Extract the (X, Y) coordinate from the center of the cell holding the provided text.  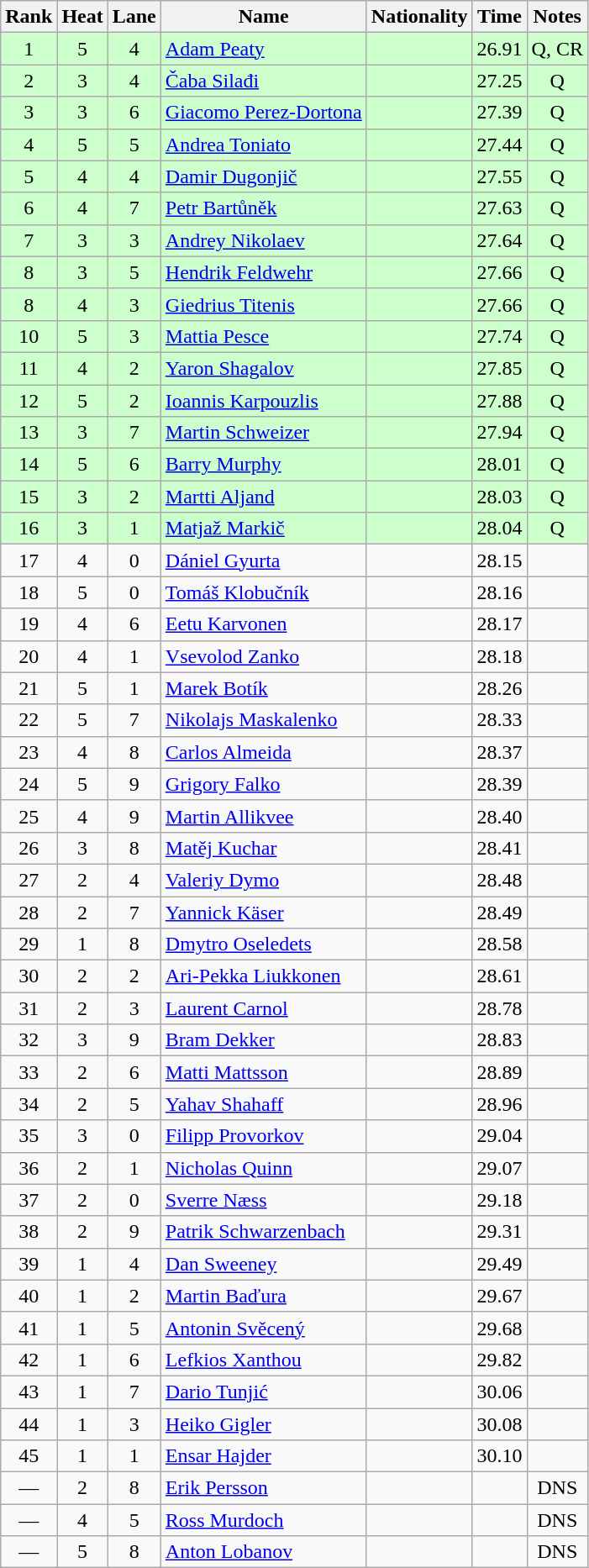
30 (29, 976)
29.68 (499, 1328)
28.37 (499, 752)
16 (29, 529)
29.18 (499, 1200)
27.39 (499, 113)
Dan Sweeney (264, 1264)
Barry Murphy (264, 465)
Matti Mattsson (264, 1072)
Carlos Almeida (264, 752)
Q, CR (557, 49)
28.83 (499, 1040)
Yahav Shahaff (264, 1104)
18 (29, 592)
29.04 (499, 1136)
26 (29, 848)
Ioannis Karpouzlis (264, 401)
Čaba Silađi (264, 81)
15 (29, 497)
Martin Baďura (264, 1296)
28.17 (499, 624)
Name (264, 17)
Martin Schweizer (264, 433)
28.40 (499, 816)
Yannick Käser (264, 912)
Tomáš Klobučník (264, 592)
Time (499, 17)
37 (29, 1200)
34 (29, 1104)
20 (29, 656)
Marek Botík (264, 688)
27.94 (499, 433)
Lane (134, 17)
Andrea Toniato (264, 145)
28.15 (499, 560)
27.88 (499, 401)
27.63 (499, 208)
Ari-Pekka Liukkonen (264, 976)
28.18 (499, 656)
Grigory Falko (264, 784)
Sverre Næss (264, 1200)
Damir Dugonjič (264, 176)
28.48 (499, 880)
27.64 (499, 240)
Eetu Karvonen (264, 624)
27.85 (499, 368)
29.07 (499, 1168)
Filipp Provorkov (264, 1136)
Ensar Hajder (264, 1456)
Nikolajs Maskalenko (264, 720)
27.44 (499, 145)
11 (29, 368)
14 (29, 465)
28.49 (499, 912)
Vsevolod Zanko (264, 656)
28.39 (499, 784)
36 (29, 1168)
Patrik Schwarzenbach (264, 1232)
28.26 (499, 688)
30.08 (499, 1424)
Notes (557, 17)
Giacomo Perez-Dortona (264, 113)
Martin Allikvee (264, 816)
Nicholas Quinn (264, 1168)
28.41 (499, 848)
27.55 (499, 176)
22 (29, 720)
28.96 (499, 1104)
Antonin Svěcený (264, 1328)
41 (29, 1328)
Rank (29, 17)
Dmytro Oseledets (264, 944)
28.89 (499, 1072)
24 (29, 784)
Dario Tunjić (264, 1392)
28 (29, 912)
Hendrik Feldwehr (264, 272)
23 (29, 752)
19 (29, 624)
45 (29, 1456)
Heat (82, 17)
Mattia Pesce (264, 336)
38 (29, 1232)
Matjaž Markič (264, 529)
Erik Persson (264, 1488)
28.78 (499, 1008)
29 (29, 944)
21 (29, 688)
28.33 (499, 720)
28.58 (499, 944)
28.61 (499, 976)
29.67 (499, 1296)
13 (29, 433)
42 (29, 1360)
29.82 (499, 1360)
27 (29, 880)
35 (29, 1136)
30.10 (499, 1456)
31 (29, 1008)
Laurent Carnol (264, 1008)
Petr Bartůněk (264, 208)
39 (29, 1264)
28.04 (499, 529)
28.01 (499, 465)
Matěj Kuchar (264, 848)
12 (29, 401)
30.06 (499, 1392)
10 (29, 336)
28.03 (499, 497)
27.25 (499, 81)
25 (29, 816)
Nationality (419, 17)
Martti Aljand (264, 497)
43 (29, 1392)
33 (29, 1072)
40 (29, 1296)
Heiko Gigler (264, 1424)
Adam Peaty (264, 49)
29.49 (499, 1264)
44 (29, 1424)
Lefkios Xanthou (264, 1360)
Anton Lobanov (264, 1552)
Ross Murdoch (264, 1520)
29.31 (499, 1232)
17 (29, 560)
Andrey Nikolaev (264, 240)
Giedrius Titenis (264, 304)
28.16 (499, 592)
26.91 (499, 49)
32 (29, 1040)
Bram Dekker (264, 1040)
Valeriy Dymo (264, 880)
Yaron Shagalov (264, 368)
Dániel Gyurta (264, 560)
27.74 (499, 336)
